Identify which cell holds the provided text, then report its (X, Y) central coordinate. 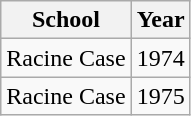
1974 (160, 58)
1975 (160, 96)
Year (160, 20)
School (66, 20)
